Pinpoint the cell where the given text exists, returning its (X, Y) midpoint coordinate. 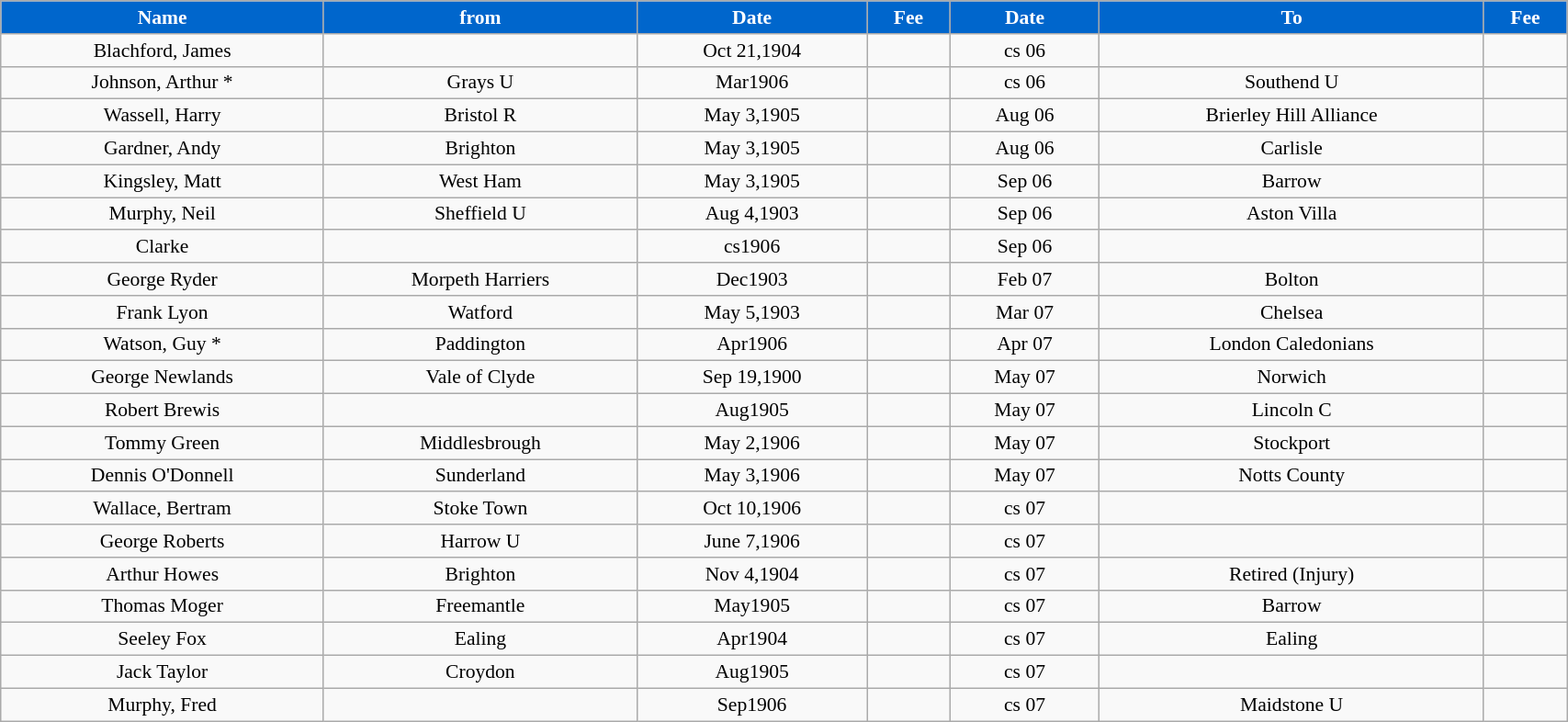
May 2,1906 (751, 443)
Sunderland (479, 476)
Murphy, Fred (163, 705)
Johnson, Arthur * (163, 83)
Kingsley, Matt (163, 181)
Murphy, Neil (163, 214)
Middlesbrough (479, 443)
Mar 07 (1025, 312)
George Ryder (163, 279)
Croydon (479, 672)
Wallace, Bertram (163, 509)
West Ham (479, 181)
Stockport (1292, 443)
London Caledonians (1292, 344)
Harrow U (479, 541)
George Roberts (163, 541)
May 5,1903 (751, 312)
Sep1906 (751, 705)
Mar1906 (751, 83)
Frank Lyon (163, 312)
Carlisle (1292, 149)
Southend U (1292, 83)
Aston Villa (1292, 214)
Watford (479, 312)
Seeley Fox (163, 639)
Oct 21,1904 (751, 51)
Notts County (1292, 476)
Paddington (479, 344)
Aug 4,1903 (751, 214)
Clarke (163, 247)
Dennis O'Donnell (163, 476)
Watson, Guy * (163, 344)
May1905 (751, 606)
Dec1903 (751, 279)
Grays U (479, 83)
Stoke Town (479, 509)
Arthur Howes (163, 574)
Name (163, 17)
Robert Brewis (163, 411)
from (479, 17)
Freemantle (479, 606)
Jack Taylor (163, 672)
Oct 10,1906 (751, 509)
Blachford, James (163, 51)
Tommy Green (163, 443)
Bristol R (479, 116)
Apr1904 (751, 639)
George Newlands (163, 378)
Morpeth Harriers (479, 279)
Gardner, Andy (163, 149)
Nov 4,1904 (751, 574)
Maidstone U (1292, 705)
Bolton (1292, 279)
Brierley Hill Alliance (1292, 116)
Vale of Clyde (479, 378)
May 3,1906 (751, 476)
Apr1906 (751, 344)
Norwich (1292, 378)
June 7,1906 (751, 541)
Lincoln C (1292, 411)
Feb 07 (1025, 279)
cs1906 (751, 247)
Thomas Moger (163, 606)
Sep 19,1900 (751, 378)
Retired (Injury) (1292, 574)
Apr 07 (1025, 344)
To (1292, 17)
Wassell, Harry (163, 116)
Sheffield U (479, 214)
Chelsea (1292, 312)
